Capture the cell that displays the provided text and extract its [x, y] central coordinate. 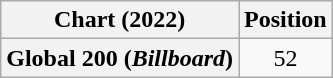
Position [285, 20]
52 [285, 58]
Global 200 (Billboard) [120, 58]
Chart (2022) [120, 20]
